Scan for the cell matching the given text and deliver its [X, Y] coordinate at center. 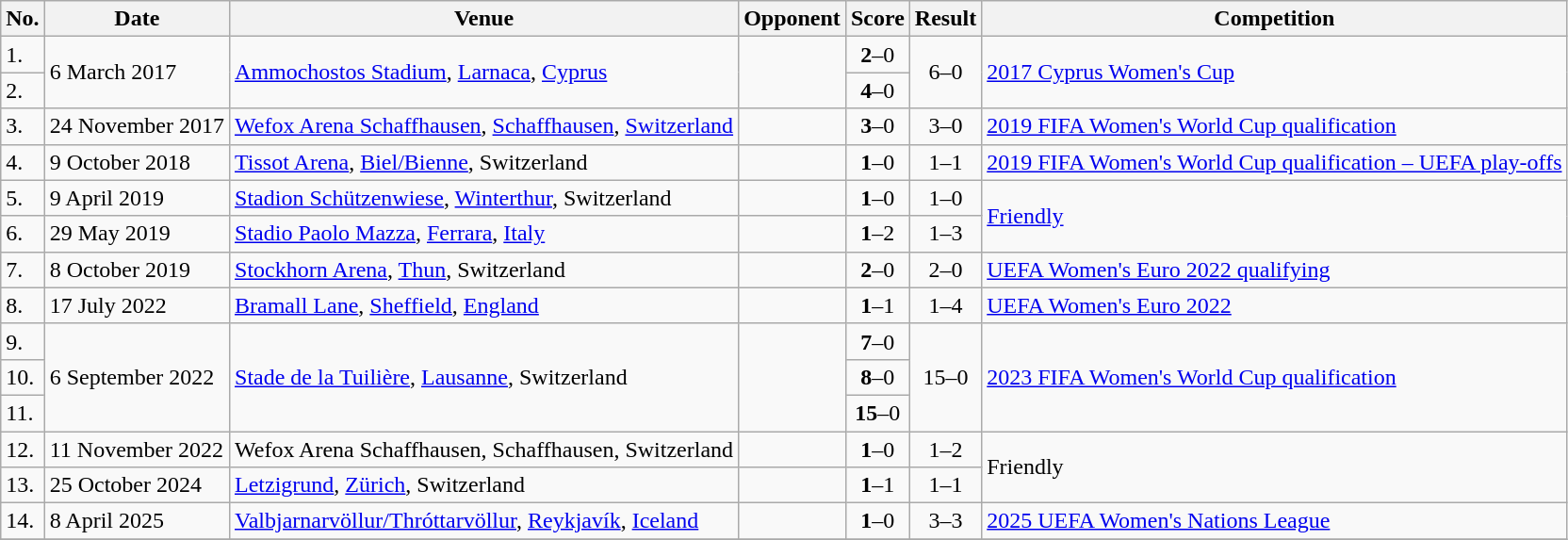
Result [945, 19]
7–0 [877, 341]
17 July 2022 [137, 305]
14. [23, 521]
2019 FIFA Women's World Cup qualification – UEFA play-offs [1274, 162]
8–0 [877, 377]
9 October 2018 [137, 162]
6 March 2017 [137, 73]
3. [23, 126]
2019 FIFA Women's World Cup qualification [1274, 126]
Bramall Lane, Sheffield, England [484, 305]
UEFA Women's Euro 2022 [1274, 305]
2025 UEFA Women's Nations League [1274, 521]
Competition [1274, 19]
12. [23, 450]
29 May 2019 [137, 234]
13. [23, 485]
11 November 2022 [137, 450]
Tissot Arena, Biel/Bienne, Switzerland [484, 162]
8 April 2025 [137, 521]
Venue [484, 19]
Date [137, 19]
6. [23, 234]
4. [23, 162]
2017 Cyprus Women's Cup [1274, 73]
6–0 [945, 73]
Stadio Paolo Mazza, Ferrara, Italy [484, 234]
Letzigrund, Zürich, Switzerland [484, 485]
No. [23, 19]
11. [23, 413]
7. [23, 270]
Opponent [792, 19]
5. [23, 198]
1. [23, 55]
24 November 2017 [137, 126]
10. [23, 377]
3–3 [945, 521]
9. [23, 341]
UEFA Women's Euro 2022 qualifying [1274, 270]
2023 FIFA Women's World Cup qualification [1274, 377]
8 October 2019 [137, 270]
25 October 2024 [137, 485]
8. [23, 305]
2. [23, 90]
Score [877, 19]
1–4 [945, 305]
1–3 [945, 234]
6 September 2022 [137, 377]
Stadion Schützenwiese, Winterthur, Switzerland [484, 198]
9 April 2019 [137, 198]
Ammochostos Stadium, Larnaca, Cyprus [484, 73]
Valbjarnarvöllur/Thróttarvöllur, Reykjavík, Iceland [484, 521]
4–0 [877, 90]
Stockhorn Arena, Thun, Switzerland [484, 270]
Stade de la Tuilière, Lausanne, Switzerland [484, 377]
